From the cell containing the given text, extract its center point as (X, Y) coordinate. 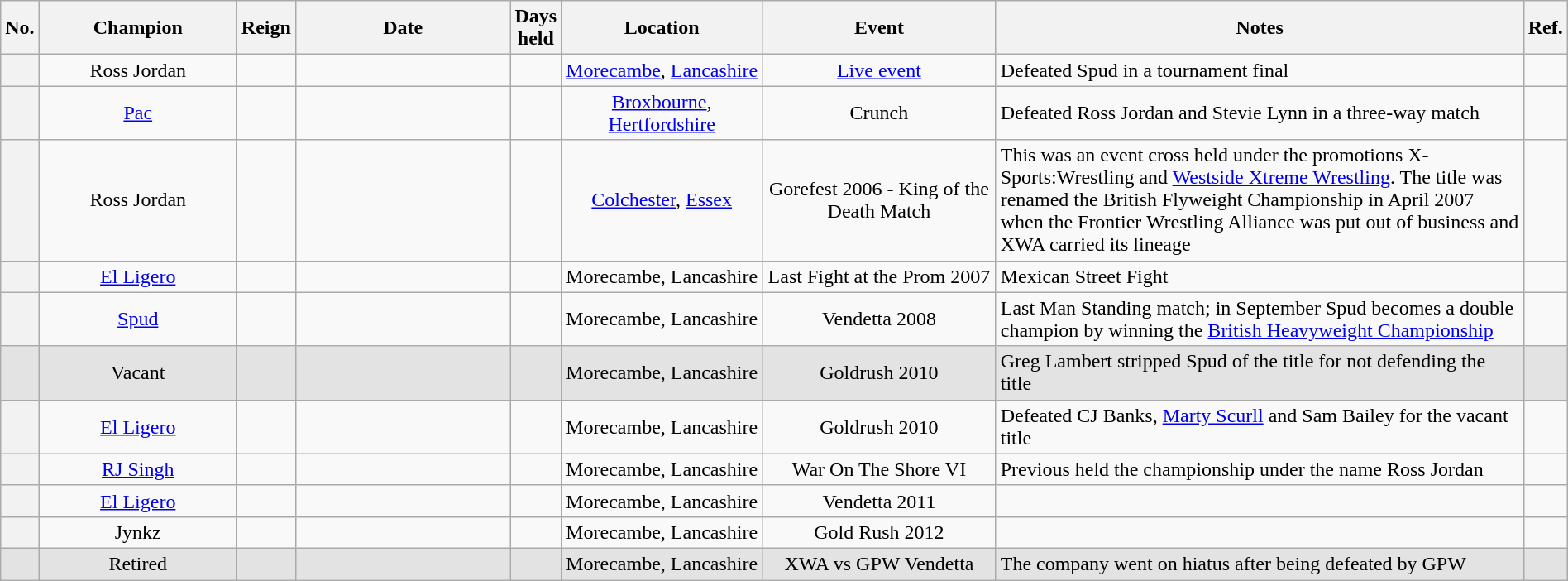
Gorefest 2006 - King of the Death Match (880, 200)
Vendetta 2011 (880, 501)
Previous held the championship under the name Ross Jordan (1260, 469)
The company went on hiatus after being defeated by GPW (1260, 564)
Crunch (880, 113)
War On The Shore VI (880, 469)
Defeated CJ Banks, Marty Scurll and Sam Bailey for the vacant title (1260, 427)
Pac (137, 113)
Retired (137, 564)
Broxbourne, Hertfordshire (662, 113)
Mexican Street Fight (1260, 276)
Live event (880, 70)
Notes (1260, 28)
Date (403, 28)
Champion (137, 28)
RJ Singh (137, 469)
XWA vs GPW Vendetta (880, 564)
Event (880, 28)
Spud (137, 319)
Defeated Spud in a tournament final (1260, 70)
Location (662, 28)
Defeated Ross Jordan and Stevie Lynn in a three-way match (1260, 113)
No. (20, 28)
Last Man Standing match; in September Spud becomes a double champion by winning the British Heavyweight Championship (1260, 319)
Vendetta 2008 (880, 319)
Reign (266, 28)
Days held (536, 28)
Gold Rush 2012 (880, 532)
Jynkz (137, 532)
Colchester, Essex (662, 200)
Ref. (1545, 28)
Vacant (137, 372)
Last Fight at the Prom 2007 (880, 276)
Greg Lambert stripped Spud of the title for not defending the title (1260, 372)
